Find where the given text appears and provide that cell's center as [x, y] coordinate. 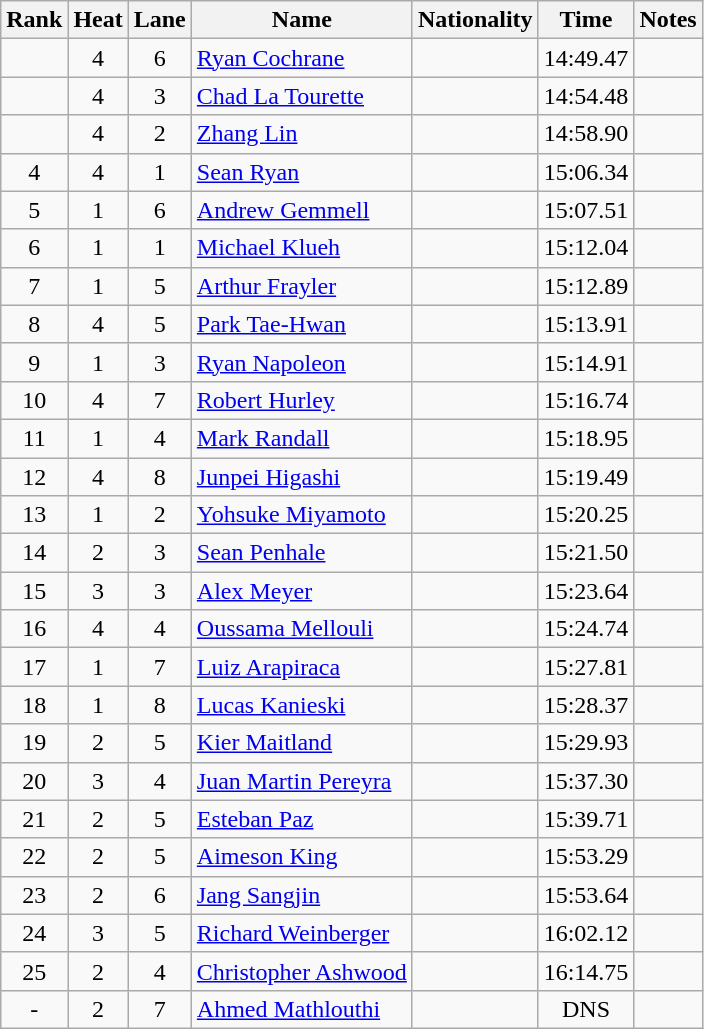
15:28.37 [586, 705]
14:58.90 [586, 134]
Richard Weinberger [302, 933]
23 [34, 895]
9 [34, 362]
15:18.95 [586, 438]
Juan Martin Pereyra [302, 781]
15:14.91 [586, 362]
Park Tae-Hwan [302, 324]
18 [34, 705]
Name [302, 20]
16:14.75 [586, 971]
16:02.12 [586, 933]
Sean Penhale [302, 553]
Ryan Cochrane [302, 58]
10 [34, 400]
Zhang Lin [302, 134]
15:29.93 [586, 743]
15:20.25 [586, 515]
Esteban Paz [302, 819]
15:24.74 [586, 629]
Luiz Arapiraca [302, 667]
15 [34, 591]
16 [34, 629]
21 [34, 819]
15:53.29 [586, 857]
Lucas Kanieski [302, 705]
Lane [160, 20]
15:21.50 [586, 553]
Kier Maitland [302, 743]
Nationality [475, 20]
- [34, 1009]
Sean Ryan [302, 172]
Oussama Mellouli [302, 629]
15:37.30 [586, 781]
DNS [586, 1009]
15:19.49 [586, 477]
Aimeson King [302, 857]
24 [34, 933]
Junpei Higashi [302, 477]
Robert Hurley [302, 400]
Rank [34, 20]
Mark Randall [302, 438]
25 [34, 971]
Alex Meyer [302, 591]
Yohsuke Miyamoto [302, 515]
14:54.48 [586, 96]
15:39.71 [586, 819]
Arthur Frayler [302, 286]
15:07.51 [586, 210]
15:06.34 [586, 172]
13 [34, 515]
Chad La Tourette [302, 96]
Notes [668, 20]
Andrew Gemmell [302, 210]
15:12.04 [586, 248]
12 [34, 477]
Time [586, 20]
Christopher Ashwood [302, 971]
17 [34, 667]
15:13.91 [586, 324]
19 [34, 743]
Michael Klueh [302, 248]
11 [34, 438]
15:23.64 [586, 591]
20 [34, 781]
22 [34, 857]
Ryan Napoleon [302, 362]
Jang Sangjin [302, 895]
15:16.74 [586, 400]
15:12.89 [586, 286]
Ahmed Mathlouthi [302, 1009]
15:27.81 [586, 667]
15:53.64 [586, 895]
Heat [98, 20]
14 [34, 553]
14:49.47 [586, 58]
